From the cell containing the given text, extract its center point as (x, y) coordinate. 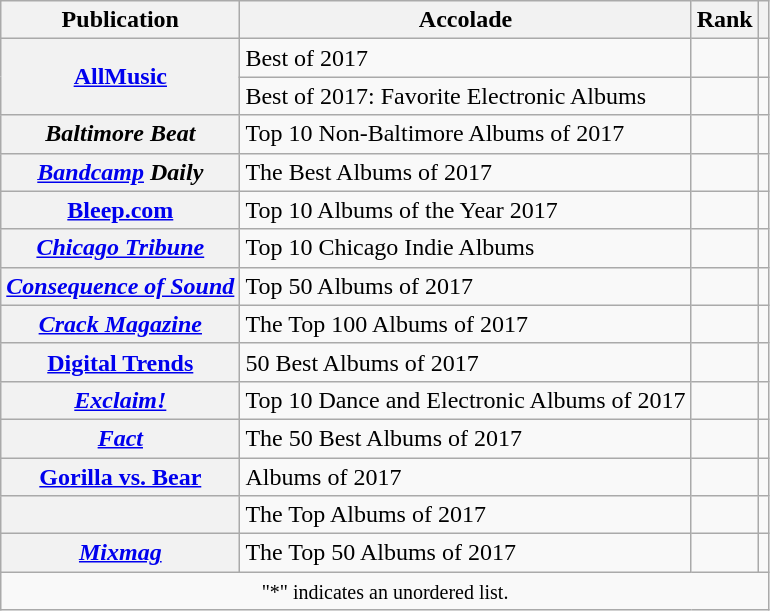
Chicago Tribune (120, 248)
Top 10 Dance and Electronic Albums of 2017 (466, 400)
Albums of 2017 (466, 477)
Fact (120, 438)
The Best Albums of 2017 (466, 172)
Bandcamp Daily (120, 172)
50 Best Albums of 2017 (466, 362)
Top 10 Chicago Indie Albums (466, 248)
Best of 2017: Favorite Electronic Albums (466, 96)
AllMusic (120, 77)
Exclaim! (120, 400)
Bleep.com (120, 210)
"*" indicates an unordered list. (386, 591)
Top 50 Albums of 2017 (466, 286)
Digital Trends (120, 362)
Accolade (466, 20)
Baltimore Beat (120, 134)
The Top 100 Albums of 2017 (466, 324)
The Top Albums of 2017 (466, 515)
Top 10 Non-Baltimore Albums of 2017 (466, 134)
Top 10 Albums of the Year 2017 (466, 210)
Publication (120, 20)
Best of 2017 (466, 58)
The Top 50 Albums of 2017 (466, 553)
Rank (724, 20)
The 50 Best Albums of 2017 (466, 438)
Gorilla vs. Bear (120, 477)
Crack Magazine (120, 324)
Mixmag (120, 553)
Consequence of Sound (120, 286)
